Provide the [X, Y] coordinate of the cell's center where the given text is located.  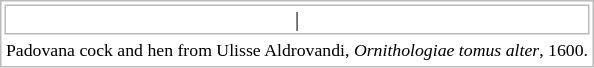
| [296, 20]
Padovana cock and hen from Ulisse Aldrovandi, Ornithologiae tomus alter, 1600. [296, 51]
